Detect which cell encompasses the target text, then output its (X, Y) center coordinate. 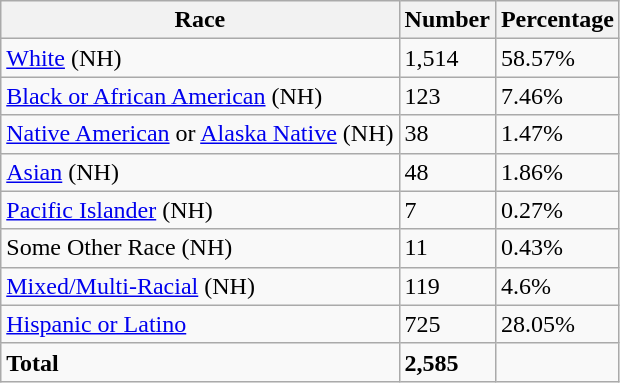
Black or African American (NH) (200, 96)
Percentage (557, 20)
11 (447, 248)
0.27% (557, 210)
Number (447, 20)
123 (447, 96)
38 (447, 134)
0.43% (557, 248)
7 (447, 210)
28.05% (557, 324)
1.86% (557, 172)
Asian (NH) (200, 172)
725 (447, 324)
58.57% (557, 58)
4.6% (557, 286)
Some Other Race (NH) (200, 248)
Pacific Islander (NH) (200, 210)
48 (447, 172)
Hispanic or Latino (200, 324)
2,585 (447, 362)
7.46% (557, 96)
White (NH) (200, 58)
Mixed/Multi-Racial (NH) (200, 286)
Race (200, 20)
Native American or Alaska Native (NH) (200, 134)
1,514 (447, 58)
119 (447, 286)
Total (200, 362)
1.47% (557, 134)
